Pinpoint the cell where the given text exists, returning its (x, y) midpoint coordinate. 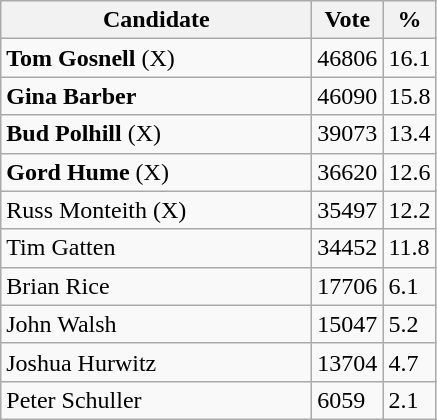
13.4 (410, 134)
Peter Schuller (156, 400)
46806 (348, 58)
11.8 (410, 248)
2.1 (410, 400)
Russ Monteith (X) (156, 210)
Gina Barber (156, 96)
15.8 (410, 96)
6.1 (410, 286)
4.7 (410, 362)
16.1 (410, 58)
39073 (348, 134)
Candidate (156, 20)
17706 (348, 286)
Brian Rice (156, 286)
12.2 (410, 210)
Tom Gosnell (X) (156, 58)
36620 (348, 172)
Tim Gatten (156, 248)
35497 (348, 210)
John Walsh (156, 324)
Bud Polhill (X) (156, 134)
34452 (348, 248)
13704 (348, 362)
% (410, 20)
6059 (348, 400)
Gord Hume (X) (156, 172)
15047 (348, 324)
12.6 (410, 172)
Vote (348, 20)
Joshua Hurwitz (156, 362)
5.2 (410, 324)
46090 (348, 96)
